Search for the cell housing the specified text and yield its [x, y] center coordinate. 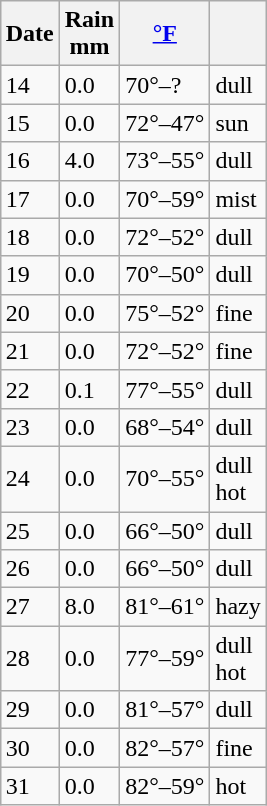
20 [30, 313]
81°–57° [165, 710]
72°–47° [165, 123]
30 [30, 748]
81°–61° [165, 607]
23 [30, 427]
25 [30, 531]
Date [30, 34]
21 [30, 351]
sun [238, 123]
68°–54° [165, 427]
70°–? [165, 85]
77°–59° [165, 658]
29 [30, 710]
17 [30, 199]
70°–50° [165, 275]
19 [30, 275]
16 [30, 161]
28 [30, 658]
15 [30, 123]
82°–57° [165, 748]
31 [30, 786]
18 [30, 237]
22 [30, 389]
73°–55° [165, 161]
24 [30, 478]
hot [238, 786]
77°–55° [165, 389]
70°–55° [165, 478]
82°–59° [165, 786]
Rainmm [89, 34]
0.1 [89, 389]
14 [30, 85]
26 [30, 569]
75°–52° [165, 313]
hazy [238, 607]
27 [30, 607]
70°–59° [165, 199]
8.0 [89, 607]
mist [238, 199]
4.0 [89, 161]
°F [165, 34]
